Return the (X, Y) coordinate for the center point of the cell that contains the specified text.  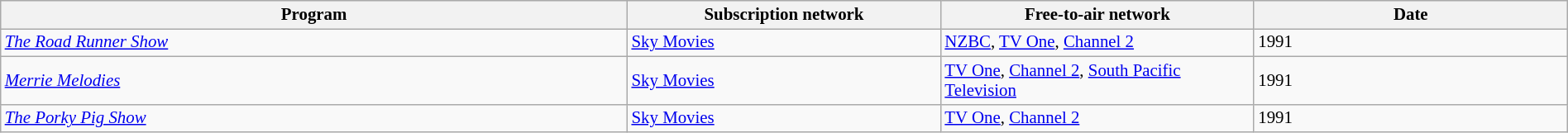
TV One, Channel 2, South Pacific Television (1097, 80)
Program (314, 15)
The Porky Pig Show (314, 118)
Subscription network (784, 15)
The Road Runner Show (314, 42)
Merrie Melodies (314, 80)
Date (1411, 15)
Free-to-air network (1097, 15)
TV One, Channel 2 (1097, 118)
NZBC, TV One, Channel 2 (1097, 42)
